Extract the [x, y] coordinate from the center of the cell holding the provided text.  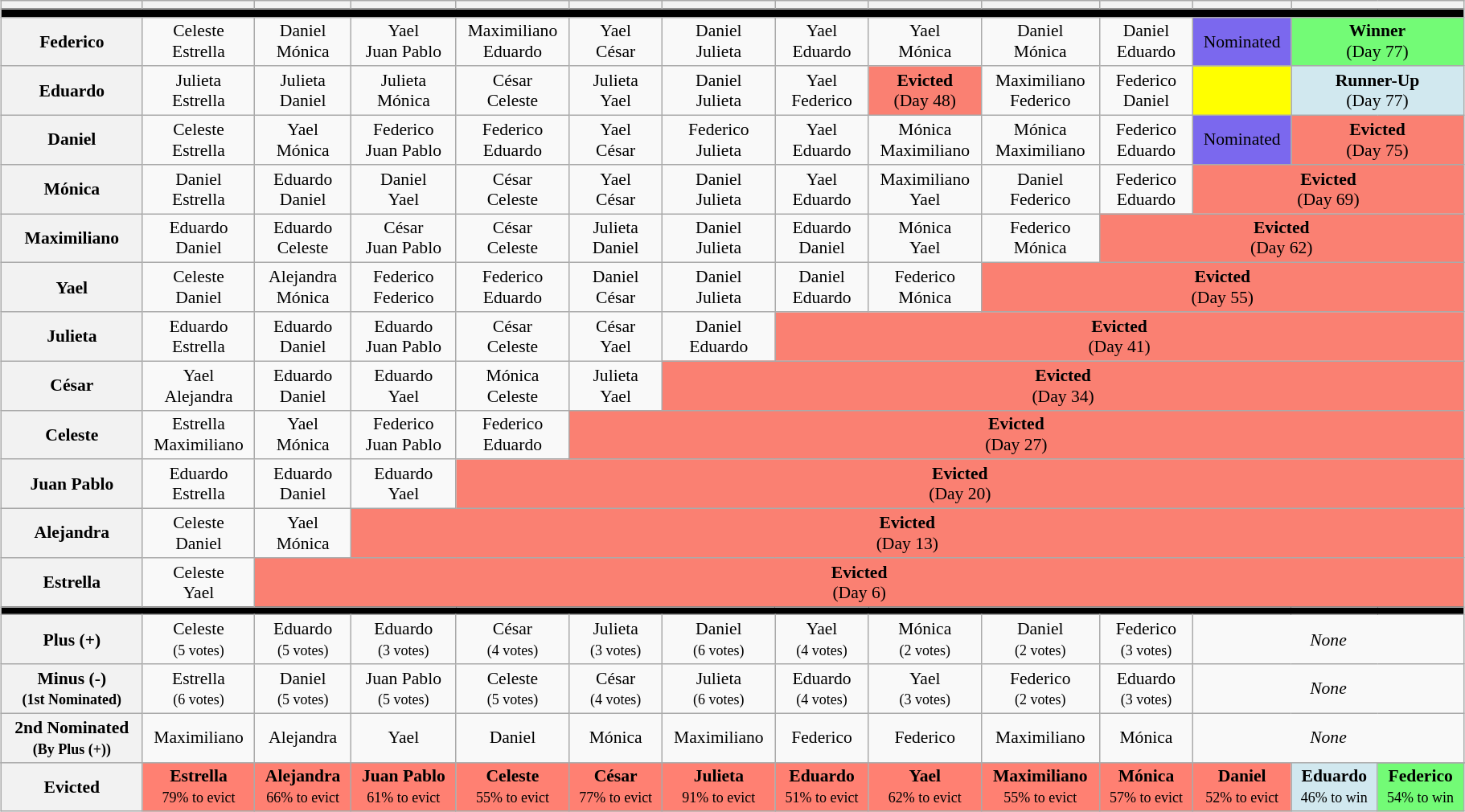
Plus (+) [72, 640]
Evicted (Day 41) [1119, 336]
Evicted (Day 34) [1063, 386]
MaximilianoYael [925, 190]
Juan Pablo [72, 484]
Evicted (Day 27) [1016, 434]
Evicted (Day 62) [1282, 238]
FedericoJulieta [719, 140]
YaelFederico [822, 92]
Alejandra66% to evict [302, 786]
Federico(2 votes) [1040, 688]
YaelJuan Pablo [404, 42]
Evicted (Day 48) [925, 92]
FedericoDaniel [1146, 92]
YaelAlejandra [199, 386]
Minus (-)(1st Nominated) [72, 688]
Evicted (Day 20) [960, 484]
César77% to evict [615, 786]
Juan Pablo61% to evict [404, 786]
JulietaMónica [404, 92]
César [72, 386]
MónicaYael [925, 238]
Estrella79% to evict [199, 786]
Eduardo(5 votes) [302, 640]
MónicaCeleste [512, 386]
Celeste [72, 434]
Yael(4 votes) [822, 640]
Evicted [72, 786]
MaximilianoFederico [1040, 92]
Daniel(2 votes) [1040, 640]
Eduardo(4 votes) [822, 688]
JulietaEstrella [199, 92]
Mónica57% to evict [1146, 786]
Eduardo [72, 92]
Eduardo51% to evict [822, 786]
Julieta(6 votes) [719, 688]
AlejandraMónica [302, 288]
MaximilianoEduardo [512, 42]
DanielEstrella [199, 190]
Julieta(3 votes) [615, 640]
Evicted (Day 6) [859, 582]
EstrellaMaximiliano [199, 434]
FedericoFederico [404, 288]
CésarYael [615, 336]
Evicted (Day 13) [907, 534]
Evicted (Day 75) [1378, 140]
Evicted (Day 55) [1222, 288]
Estrella(6 votes) [199, 688]
2nd Nominated(By Plus (+)) [72, 738]
Mónica(2 votes) [925, 640]
Winner (Day 77) [1378, 42]
EduardoJuan Pablo [404, 336]
DanielCésar [615, 288]
Eduardo46% to win [1335, 786]
Yael62% to evict [925, 786]
DanielYael [404, 190]
EduardoCeleste [302, 238]
Federico54% to win [1420, 786]
Celeste55% to evict [512, 786]
Runner-Up (Day 77) [1378, 92]
CésarJuan Pablo [404, 238]
Estrella [72, 582]
Julieta91% to evict [719, 786]
Juan Pablo(5 votes) [404, 688]
Evicted (Day 69) [1328, 190]
Daniel(6 votes) [719, 640]
Julieta [72, 336]
Yael(3 votes) [925, 688]
CelesteYael [199, 582]
Daniel52% to evict [1242, 786]
Maximiliano55% to evict [1040, 786]
Federico(3 votes) [1146, 640]
Daniel(5 votes) [302, 688]
DanielFederico [1040, 190]
